From the cell containing the given text, extract its center point as [X, Y] coordinate. 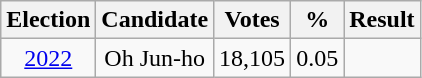
Votes [252, 20]
Candidate [155, 20]
0.05 [318, 58]
Oh Jun-ho [155, 58]
Result [382, 20]
Election [48, 20]
2022 [48, 58]
% [318, 20]
18,105 [252, 58]
